For the text-containing cell, return its midpoint in [x, y] coordinate format. 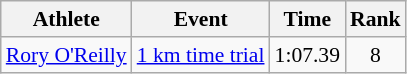
Event [201, 19]
Rank [376, 19]
1:07.39 [308, 55]
Time [308, 19]
Athlete [66, 19]
Rory O'Reilly [66, 55]
1 km time trial [201, 55]
8 [376, 55]
